Extract the (x, y) coordinate from the center of the cell holding the provided text.  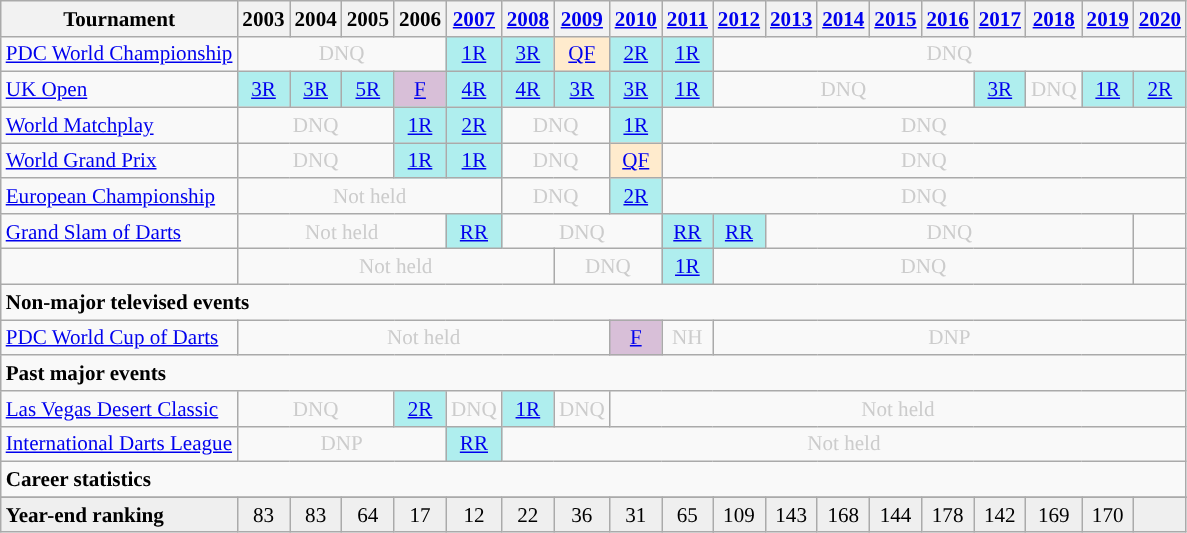
2006 (420, 18)
Las Vegas Desert Classic (120, 408)
PDC World Cup of Darts (120, 338)
2010 (636, 18)
Grand Slam of Darts (120, 230)
Career statistics (594, 480)
World Grand Prix (120, 160)
UK Open (120, 90)
2011 (688, 18)
64 (368, 514)
European Championship (120, 196)
2014 (843, 18)
2005 (368, 18)
142 (1000, 514)
143 (791, 514)
2004 (316, 18)
Tournament (120, 18)
170 (1108, 514)
2015 (895, 18)
2012 (739, 18)
22 (528, 514)
17 (420, 514)
2018 (1054, 18)
World Matchplay (120, 124)
5R (368, 90)
109 (739, 514)
2007 (474, 18)
2020 (1160, 18)
2013 (791, 18)
Year-end ranking (120, 514)
168 (843, 514)
36 (582, 514)
Past major events (594, 372)
PDC World Championship (120, 54)
169 (1054, 514)
2019 (1108, 18)
NH (688, 338)
178 (948, 514)
2009 (582, 18)
2017 (1000, 18)
Non-major televised events (594, 302)
12 (474, 514)
65 (688, 514)
2016 (948, 18)
2003 (263, 18)
International Darts League (120, 444)
144 (895, 514)
2008 (528, 18)
31 (636, 514)
